Provide the [X, Y] coordinate of the cell's center where the given text is located.  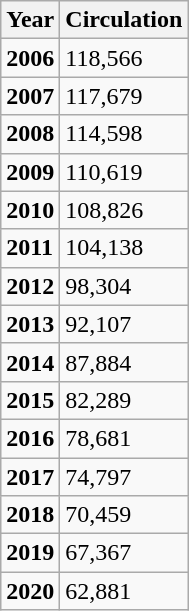
2012 [30, 286]
2016 [30, 438]
2018 [30, 515]
104,138 [124, 248]
78,681 [124, 438]
70,459 [124, 515]
2006 [30, 58]
2009 [30, 172]
110,619 [124, 172]
62,881 [124, 591]
67,367 [124, 553]
98,304 [124, 286]
87,884 [124, 362]
74,797 [124, 477]
2007 [30, 96]
Year [30, 20]
2019 [30, 553]
2020 [30, 591]
2013 [30, 324]
114,598 [124, 134]
Circulation [124, 20]
2017 [30, 477]
92,107 [124, 324]
2014 [30, 362]
108,826 [124, 210]
82,289 [124, 400]
2008 [30, 134]
2015 [30, 400]
2011 [30, 248]
2010 [30, 210]
117,679 [124, 96]
118,566 [124, 58]
